Output the (x, y) coordinate of the center of the cell containing the given text.  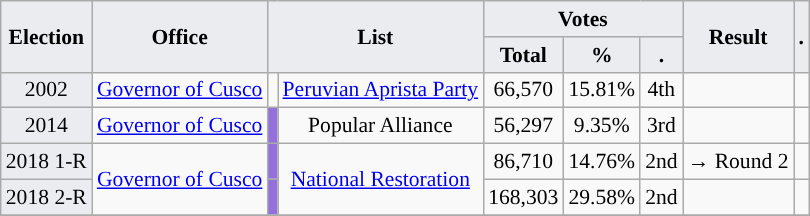
Total (523, 55)
Office (180, 36)
Result (738, 36)
National Restoration (381, 180)
29.58% (602, 197)
4th (662, 90)
2002 (46, 90)
List (375, 36)
Popular Alliance (381, 126)
168,303 (523, 197)
66,570 (523, 90)
15.81% (602, 90)
2018 2-R (46, 197)
56,297 (523, 126)
Election (46, 36)
86,710 (523, 162)
2018 1-R (46, 162)
3rd (662, 126)
9.35% (602, 126)
Votes (583, 19)
% (602, 55)
2014 (46, 126)
Peruvian Aprista Party (381, 90)
→ Round 2 (738, 162)
14.76% (602, 162)
